For the text-containing cell, return its midpoint in [X, Y] coordinate format. 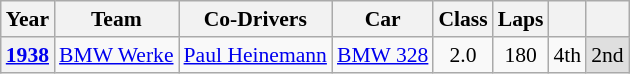
2.0 [462, 55]
Car [382, 19]
BMW 328 [382, 55]
2nd [608, 55]
Class [462, 19]
Co-Drivers [256, 19]
Year [28, 19]
180 [521, 55]
Team [116, 19]
4th [567, 55]
BMW Werke [116, 55]
Laps [521, 19]
1938 [28, 55]
Paul Heinemann [256, 55]
